Return [X, Y] of the center of cell containing provided text 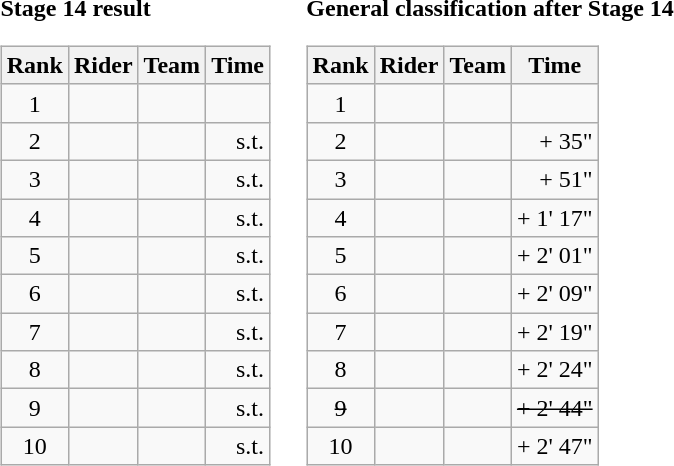
+ 2' 19" [554, 332]
+ 1' 17" [554, 217]
+ 2' 47" [554, 446]
+ 51" [554, 179]
+ 2' 44" [554, 408]
+ 35" [554, 141]
+ 2' 24" [554, 370]
+ 2' 01" [554, 256]
+ 2' 09" [554, 294]
